For the text-containing cell, return its midpoint in [x, y] coordinate format. 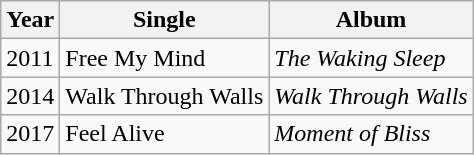
Year [30, 20]
The Waking Sleep [371, 58]
Free My Mind [164, 58]
2017 [30, 134]
Moment of Bliss [371, 134]
2014 [30, 96]
Album [371, 20]
Single [164, 20]
2011 [30, 58]
Feel Alive [164, 134]
